Find where the given text appears and provide that cell's center as (x, y) coordinate. 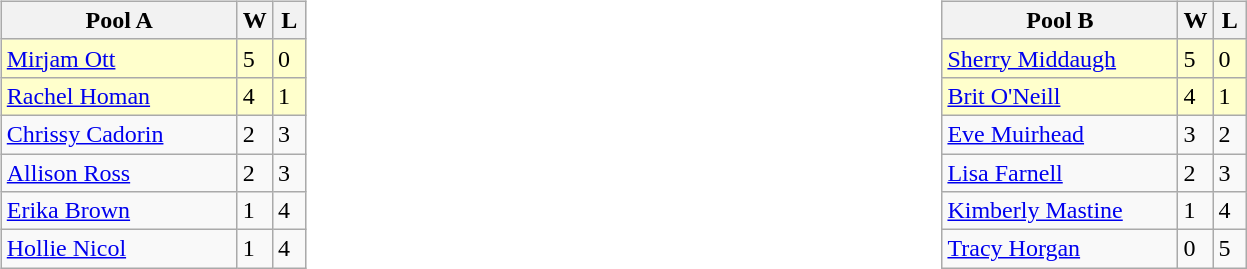
Rachel Homan (119, 96)
Mirjam Ott (119, 58)
Brit O'Neill (1060, 96)
Chrissy Cadorin (119, 134)
Allison Ross (119, 173)
Pool A (119, 20)
Hollie Nicol (119, 249)
Eve Muirhead (1060, 134)
Erika Brown (119, 211)
Kimberly Mastine (1060, 211)
Pool B (1060, 20)
Tracy Horgan (1060, 249)
Sherry Middaugh (1060, 58)
Lisa Farnell (1060, 173)
